Return the [X, Y] coordinate for the center point of the cell that contains the specified text.  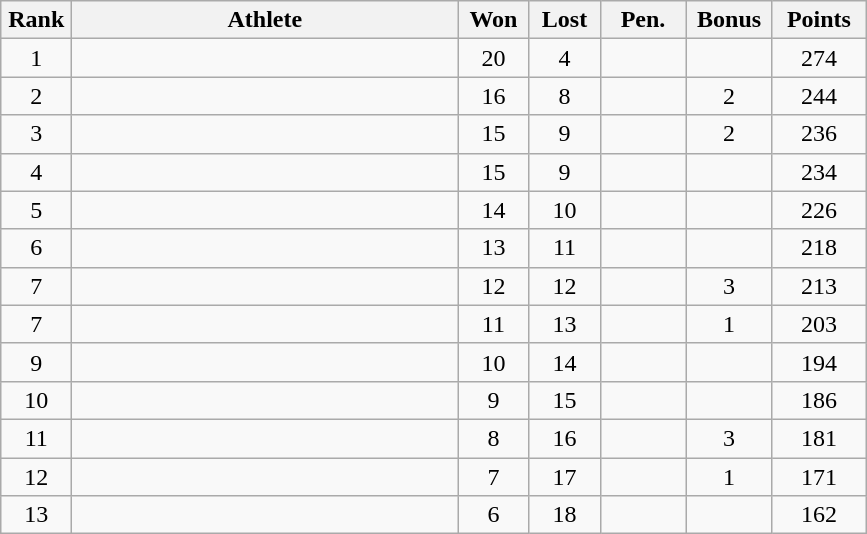
213 [819, 286]
Won [494, 20]
Lost [564, 20]
Athlete [265, 20]
226 [819, 210]
Bonus [729, 20]
244 [819, 96]
18 [564, 515]
274 [819, 58]
186 [819, 400]
171 [819, 477]
194 [819, 362]
20 [494, 58]
234 [819, 172]
17 [564, 477]
162 [819, 515]
Rank [36, 20]
203 [819, 324]
181 [819, 438]
Points [819, 20]
236 [819, 134]
5 [36, 210]
Pen. [643, 20]
218 [819, 248]
